Return [x, y] of the center of cell containing provided text 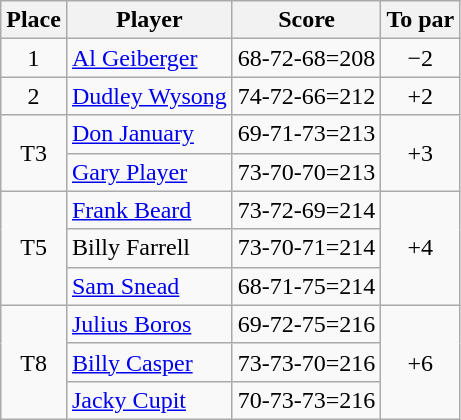
69-71-73=213 [306, 134]
+2 [420, 96]
68-71-75=214 [306, 286]
2 [34, 96]
Sam Snead [149, 286]
To par [420, 20]
Place [34, 20]
+3 [420, 153]
74-72-66=212 [306, 96]
−2 [420, 58]
Score [306, 20]
T3 [34, 153]
Frank Beard [149, 210]
T8 [34, 362]
+6 [420, 362]
Dudley Wysong [149, 96]
68-72-68=208 [306, 58]
Al Geiberger [149, 58]
Jacky Cupit [149, 400]
Billy Casper [149, 362]
Julius Boros [149, 324]
70-73-73=216 [306, 400]
+4 [420, 248]
73-70-71=214 [306, 248]
1 [34, 58]
Billy Farrell [149, 248]
Gary Player [149, 172]
Player [149, 20]
69-72-75=216 [306, 324]
Don January [149, 134]
T5 [34, 248]
73-72-69=214 [306, 210]
73-70-70=213 [306, 172]
73-73-70=216 [306, 362]
